Provide the (x, y) coordinate of the cell's center where the given text is located.  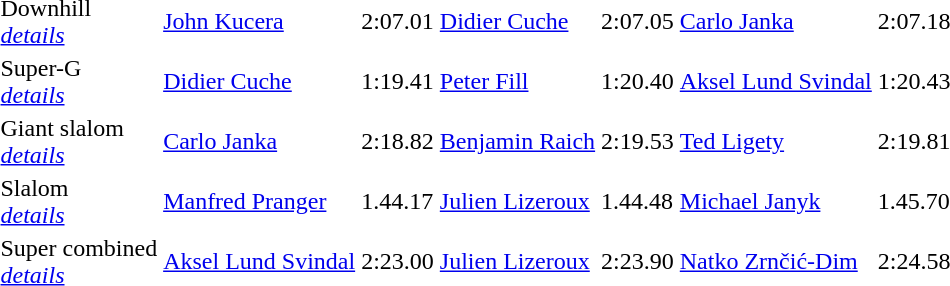
1.44.48 (638, 202)
2:18.82 (398, 142)
1.44.17 (398, 202)
2:19.53 (638, 142)
Didier Cuche (260, 82)
Peter Fill (517, 82)
Ted Ligety (776, 142)
1:19.41 (398, 82)
Julien Lizeroux (517, 202)
Benjamin Raich (517, 142)
Manfred Pranger (260, 202)
Michael Janyk (776, 202)
1:20.40 (638, 82)
Carlo Janka (260, 142)
Aksel Lund Svindal (776, 82)
